Scan for the cell matching the given text and deliver its [x, y] coordinate at center. 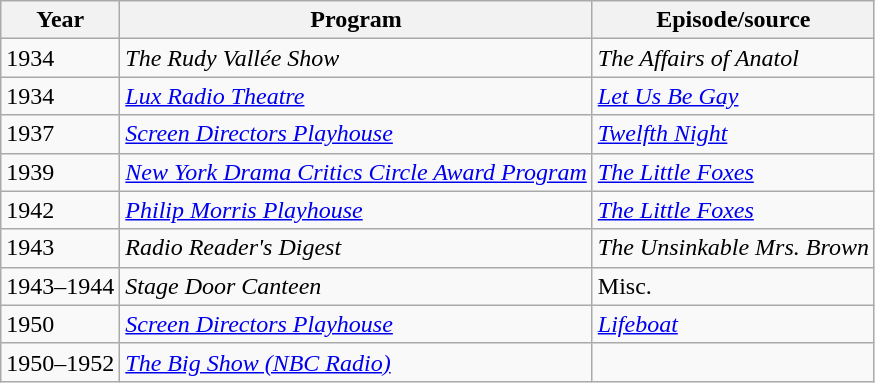
1939 [60, 172]
1950 [60, 324]
1943 [60, 248]
Stage Door Canteen [356, 286]
Misc. [733, 286]
Episode/source [733, 20]
The Rudy Vallée Show [356, 58]
Twelfth Night [733, 134]
1942 [60, 210]
Lifeboat [733, 324]
1943–1944 [60, 286]
Year [60, 20]
The Unsinkable Mrs. Brown [733, 248]
The Affairs of Anatol [733, 58]
New York Drama Critics Circle Award Program [356, 172]
Lux Radio Theatre [356, 96]
1950–1952 [60, 362]
1937 [60, 134]
Philip Morris Playhouse [356, 210]
Radio Reader's Digest [356, 248]
Let Us Be Gay [733, 96]
Program [356, 20]
The Big Show (NBC Radio) [356, 362]
